From the cell containing the given text, extract its center point as (X, Y) coordinate. 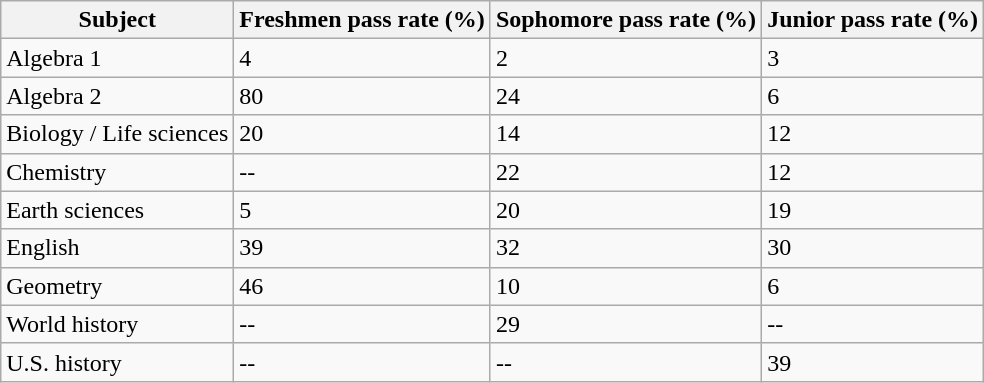
80 (362, 96)
Subject (118, 20)
Junior pass rate (%) (873, 20)
Earth sciences (118, 210)
30 (873, 248)
24 (626, 96)
Chemistry (118, 172)
2 (626, 58)
World history (118, 324)
3 (873, 58)
English (118, 248)
4 (362, 58)
29 (626, 324)
Biology / Life sciences (118, 134)
Algebra 1 (118, 58)
22 (626, 172)
Freshmen pass rate (%) (362, 20)
14 (626, 134)
Algebra 2 (118, 96)
10 (626, 286)
19 (873, 210)
5 (362, 210)
32 (626, 248)
U.S. history (118, 362)
Sophomore pass rate (%) (626, 20)
Geometry (118, 286)
46 (362, 286)
